Scan for the cell matching the given text and deliver its [x, y] coordinate at center. 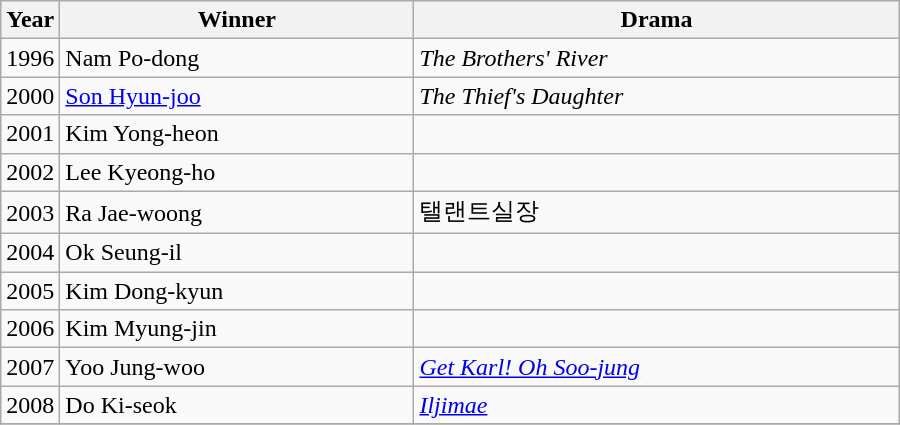
2008 [30, 405]
2001 [30, 134]
2003 [30, 212]
Lee Kyeong-ho [237, 172]
Drama [656, 20]
Yoo Jung-woo [237, 367]
The Thief's Daughter [656, 96]
2005 [30, 291]
Nam Po-dong [237, 58]
탤랜트실장 [656, 212]
Son Hyun-joo [237, 96]
Winner [237, 20]
Do Ki-seok [237, 405]
Kim Dong-kyun [237, 291]
2002 [30, 172]
Year [30, 20]
Ra Jae-woong [237, 212]
Get Karl! Oh Soo-jung [656, 367]
2004 [30, 253]
Kim Yong-heon [237, 134]
2000 [30, 96]
Kim Myung-jin [237, 329]
Iljimae [656, 405]
2007 [30, 367]
The Brothers' River [656, 58]
2006 [30, 329]
Ok Seung-il [237, 253]
1996 [30, 58]
